Output the [x, y] coordinate of the center of the cell containing the given text.  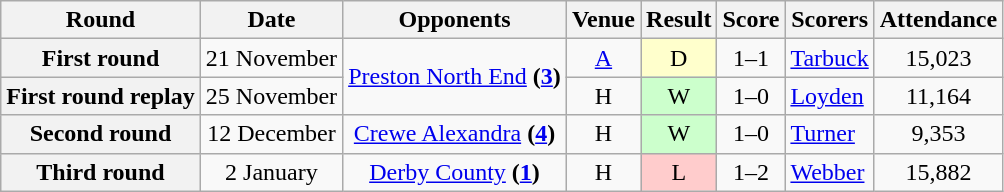
Derby County (1) [455, 172]
15,882 [938, 172]
1–2 [751, 172]
Third round [101, 172]
12 December [271, 134]
15,023 [938, 58]
2 January [271, 172]
Second round [101, 134]
A [603, 58]
Crewe Alexandra (4) [455, 134]
Scorers [830, 20]
Tarbuck [830, 58]
Webber [830, 172]
9,353 [938, 134]
Date [271, 20]
Attendance [938, 20]
L [679, 172]
Venue [603, 20]
First round [101, 58]
1–1 [751, 58]
D [679, 58]
Turner [830, 134]
Loyden [830, 96]
Preston North End (3) [455, 77]
25 November [271, 96]
21 November [271, 58]
Result [679, 20]
First round replay [101, 96]
Opponents [455, 20]
Score [751, 20]
Round [101, 20]
11,164 [938, 96]
